Search for the cell housing the specified text and yield its (X, Y) center coordinate. 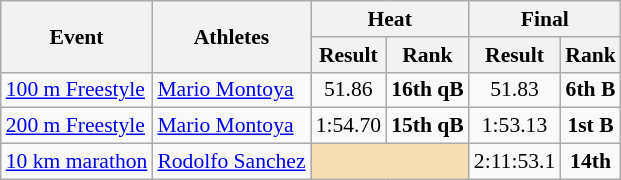
Event (77, 36)
14th (590, 162)
Rodolfo Sanchez (231, 162)
2:11:53.1 (514, 162)
1:53.13 (514, 126)
51.86 (348, 90)
6th B (590, 90)
200 m Freestyle (77, 126)
15th qB (428, 126)
Final (545, 19)
1st B (590, 126)
51.83 (514, 90)
100 m Freestyle (77, 90)
Heat (390, 19)
1:54.70 (348, 126)
10 km marathon (77, 162)
16th qB (428, 90)
Athletes (231, 36)
